Provide the (X, Y) coordinate of the cell's center where the given text is located.  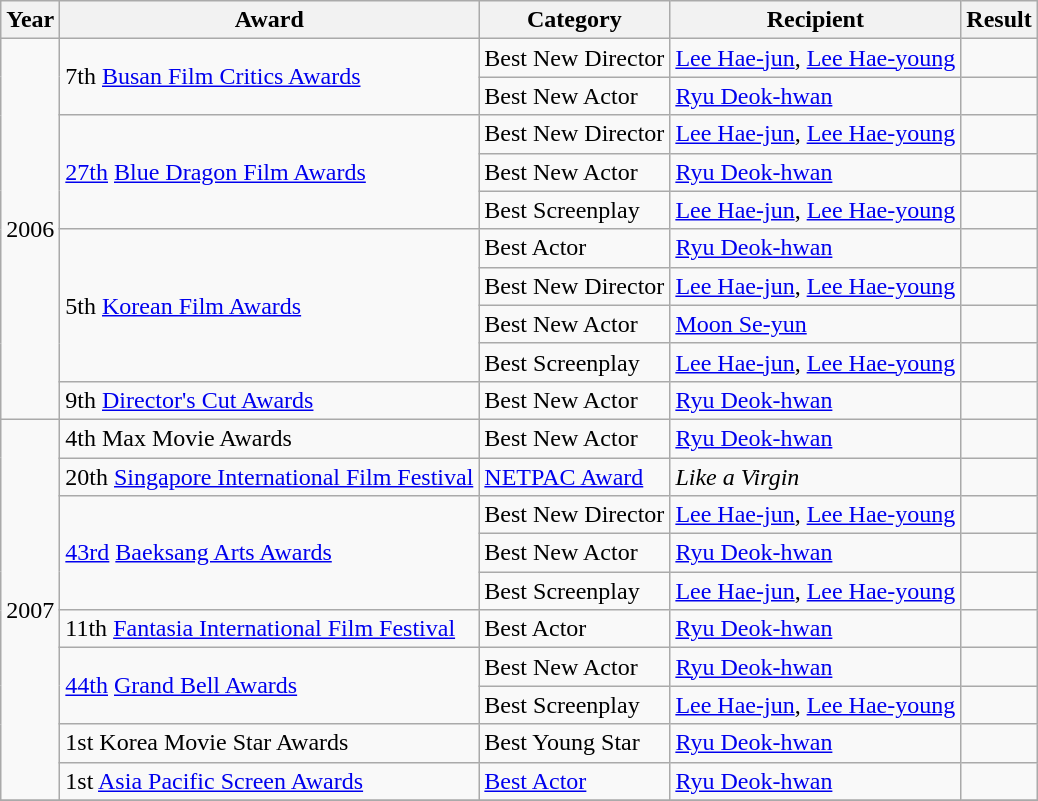
9th Director's Cut Awards (270, 400)
5th Korean Film Awards (270, 305)
Moon Se-yun (816, 324)
2007 (30, 610)
44th Grand Bell Awards (270, 686)
43rd Baeksang Arts Awards (270, 553)
1st Korea Movie Star Awards (270, 743)
1st Asia Pacific Screen Awards (270, 781)
11th Fantasia International Film Festival (270, 629)
Result (999, 20)
2006 (30, 230)
Best Young Star (574, 743)
27th Blue Dragon Film Awards (270, 172)
NETPAC Award (574, 477)
Award (270, 20)
Category (574, 20)
Like a Virgin (816, 477)
Recipient (816, 20)
20th Singapore International Film Festival (270, 477)
7th Busan Film Critics Awards (270, 77)
4th Max Movie Awards (270, 438)
Year (30, 20)
